Locate the cell with the specified text and output its (x, y) center coordinate. 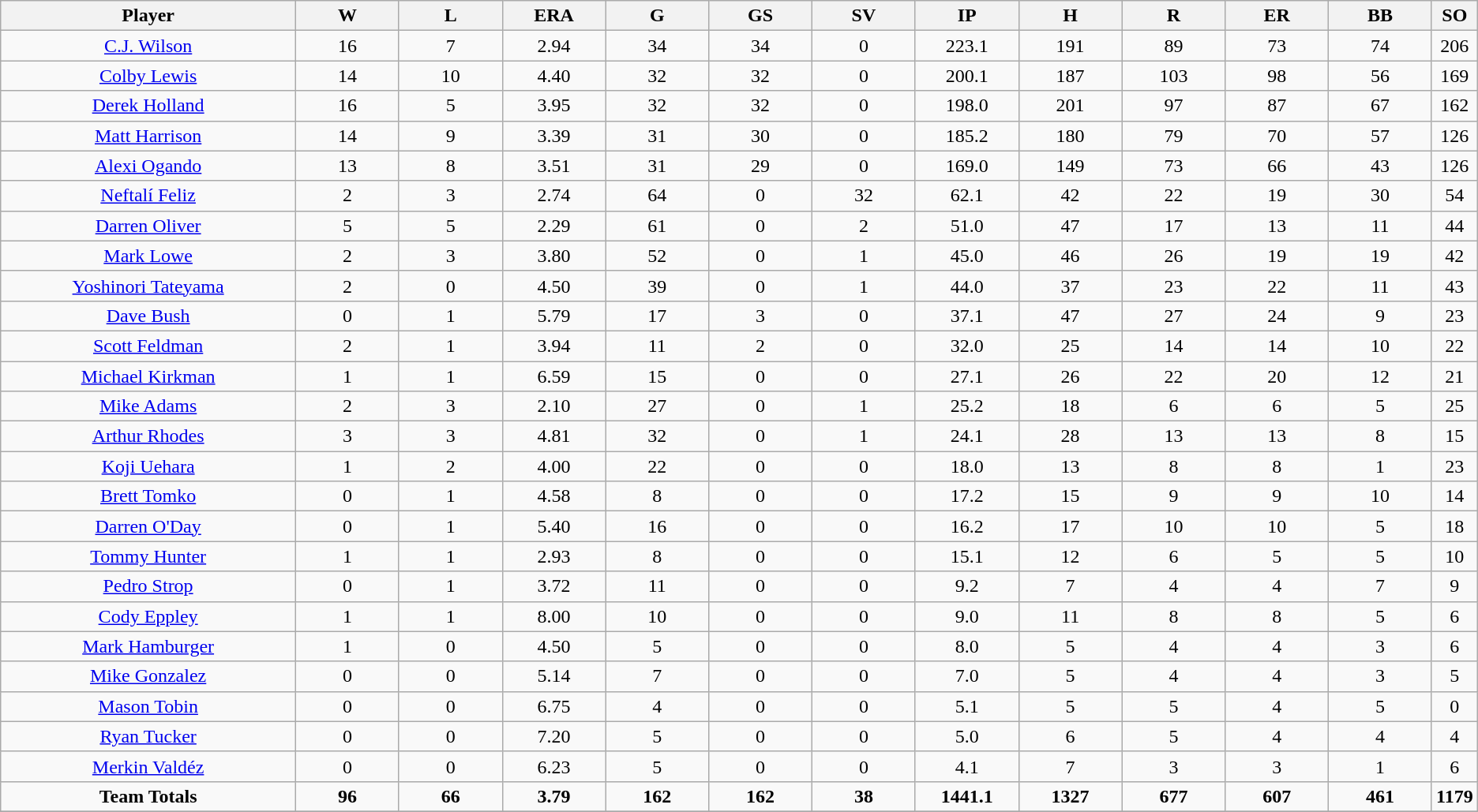
3.39 (554, 136)
Darren Oliver (148, 226)
169 (1454, 76)
46 (1071, 256)
198.0 (966, 106)
Mike Adams (148, 406)
Team Totals (148, 796)
17.2 (966, 496)
61 (657, 226)
2.74 (554, 196)
L (450, 16)
37.1 (966, 316)
Cody Eppley (148, 616)
45.0 (966, 256)
29 (761, 166)
98 (1277, 76)
3.94 (554, 346)
461 (1380, 796)
Mark Lowe (148, 256)
6.23 (554, 766)
Player (148, 16)
62.1 (966, 196)
Darren O'Day (148, 526)
Michael Kirkman (148, 376)
25.2 (966, 406)
169.0 (966, 166)
Mark Hamburger (148, 646)
SO (1454, 16)
Colby Lewis (148, 76)
IP (966, 16)
3.51 (554, 166)
5.0 (966, 736)
24.1 (966, 436)
1441.1 (966, 796)
Neftalí Feliz (148, 196)
51.0 (966, 226)
Scott Feldman (148, 346)
1179 (1454, 796)
Ryan Tucker (148, 736)
5.79 (554, 316)
180 (1071, 136)
4.81 (554, 436)
2.94 (554, 46)
G (657, 16)
SV (864, 16)
3.95 (554, 106)
GS (761, 16)
187 (1071, 76)
1327 (1071, 796)
677 (1173, 796)
C.J. Wilson (148, 46)
5.1 (966, 706)
Brett Tomko (148, 496)
7.20 (554, 736)
4.00 (554, 466)
ER (1277, 16)
Matt Harrison (148, 136)
37 (1071, 286)
Koji Uehara (148, 466)
Merkin Valdéz (148, 766)
6.75 (554, 706)
7.0 (966, 676)
3.79 (554, 796)
200.1 (966, 76)
Dave Bush (148, 316)
16.2 (966, 526)
Yoshinori Tateyama (148, 286)
6.59 (554, 376)
32.0 (966, 346)
185.2 (966, 136)
H (1071, 16)
8.00 (554, 616)
44.0 (966, 286)
27.1 (966, 376)
89 (1173, 46)
R (1173, 16)
87 (1277, 106)
9.0 (966, 616)
96 (347, 796)
223.1 (966, 46)
70 (1277, 136)
9.2 (966, 586)
W (347, 16)
20 (1277, 376)
4.40 (554, 76)
79 (1173, 136)
BB (1380, 16)
3.80 (554, 256)
74 (1380, 46)
Alexi Ogando (148, 166)
5.14 (554, 676)
3.72 (554, 586)
24 (1277, 316)
4.58 (554, 496)
52 (657, 256)
2.29 (554, 226)
Mike Gonzalez (148, 676)
Arthur Rhodes (148, 436)
2.10 (554, 406)
38 (864, 796)
4.1 (966, 766)
28 (1071, 436)
ERA (554, 16)
8.0 (966, 646)
149 (1071, 166)
57 (1380, 136)
15.1 (966, 556)
201 (1071, 106)
56 (1380, 76)
191 (1071, 46)
206 (1454, 46)
44 (1454, 226)
97 (1173, 106)
21 (1454, 376)
64 (657, 196)
2.93 (554, 556)
Tommy Hunter (148, 556)
39 (657, 286)
5.40 (554, 526)
103 (1173, 76)
67 (1380, 106)
Mason Tobin (148, 706)
54 (1454, 196)
Pedro Strop (148, 586)
607 (1277, 796)
Derek Holland (148, 106)
18.0 (966, 466)
